Determine the (x, y) coordinate at the center of the cell enclosing the given text.  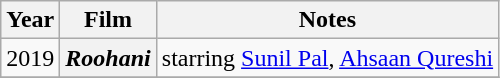
2019 (30, 58)
starring Sunil Pal, Ahsaan Qureshi (327, 58)
Year (30, 20)
Roohani (108, 58)
Film (108, 20)
Notes (327, 20)
